Extract the [x, y] coordinate from the center of the cell holding the provided text.  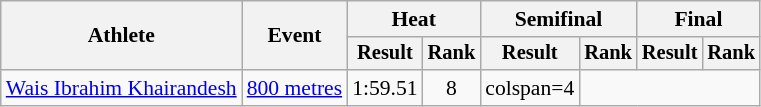
8 [452, 88]
Semifinal [558, 19]
Event [294, 36]
Final [698, 19]
1:59.51 [384, 88]
800 metres [294, 88]
Wais Ibrahim Khairandesh [122, 88]
colspan=4 [530, 88]
Athlete [122, 36]
Heat [414, 19]
